From the cell containing the given text, extract its center point as [X, Y] coordinate. 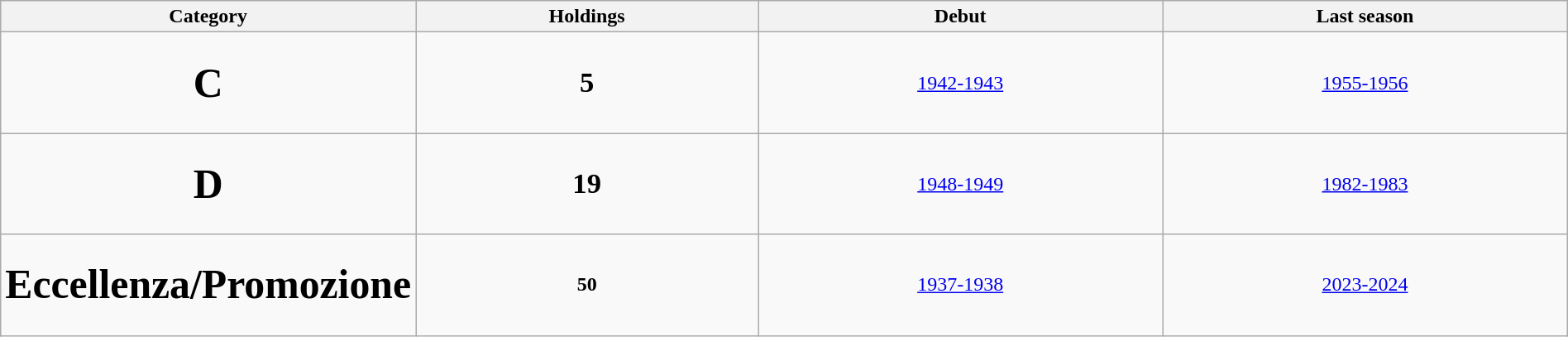
1955-1956 [1365, 83]
Eccellenza/Promozione [208, 285]
50 [587, 285]
5 [587, 83]
1948-1949 [961, 184]
19 [587, 184]
1942-1943 [961, 83]
C [208, 83]
D [208, 184]
Debut [961, 17]
Last season [1365, 17]
Category [208, 17]
2023-2024 [1365, 285]
1937-1938 [961, 285]
1982-1983 [1365, 184]
Holdings [587, 17]
